Provide the [X, Y] coordinate of the cell's center where the given text is located.  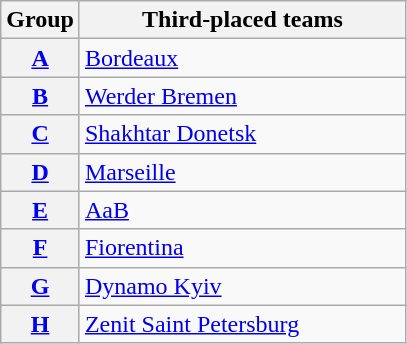
Group [40, 20]
A [40, 58]
B [40, 96]
Fiorentina [242, 248]
E [40, 210]
G [40, 286]
D [40, 172]
Dynamo Kyiv [242, 286]
AaB [242, 210]
Third-placed teams [242, 20]
C [40, 134]
H [40, 324]
Zenit Saint Petersburg [242, 324]
Bordeaux [242, 58]
Werder Bremen [242, 96]
Shakhtar Donetsk [242, 134]
Marseille [242, 172]
F [40, 248]
